Output the (x, y) coordinate of the center of the cell containing the given text.  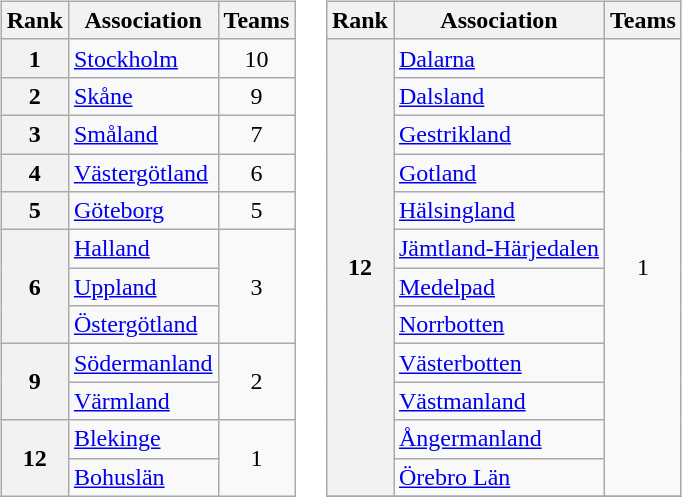
Medelpad (500, 287)
Ångermanland (500, 439)
Gestrikland (500, 134)
4 (34, 173)
Västmanland (500, 401)
Stockholm (143, 58)
Uppland (143, 287)
Hälsingland (500, 211)
Göteborg (143, 211)
Dalarna (500, 58)
Halland (143, 249)
Skåne (143, 96)
7 (256, 134)
Örebro Län (500, 477)
Bohuslän (143, 477)
Värmland (143, 401)
Småland (143, 134)
Gotland (500, 173)
10 (256, 58)
Blekinge (143, 439)
Norrbotten (500, 325)
Jämtland-Härjedalen (500, 249)
Östergötland (143, 325)
Södermanland (143, 363)
Västergötland (143, 173)
Västerbotten (500, 363)
Dalsland (500, 96)
